Pinpoint the cell where the given text exists, returning its (x, y) midpoint coordinate. 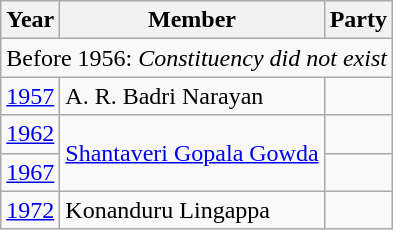
Before 1956: Constituency did not exist (197, 58)
Member (192, 20)
Shantaveri Gopala Gowda (192, 153)
Konanduru Lingappa (192, 210)
A. R. Badri Narayan (192, 96)
1967 (30, 172)
1972 (30, 210)
Party (358, 20)
1957 (30, 96)
Year (30, 20)
1962 (30, 134)
